Detect which cell encompasses the target text, then output its [X, Y] center coordinate. 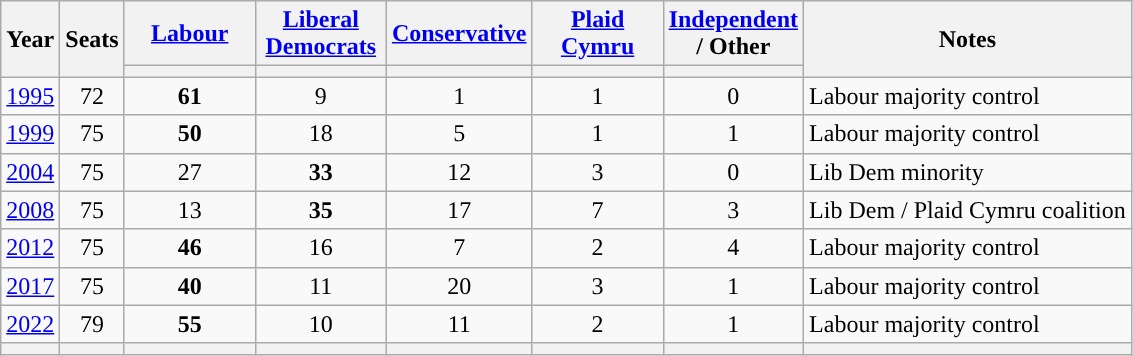
50 [190, 134]
2017 [30, 286]
40 [190, 286]
13 [190, 210]
1999 [30, 134]
55 [190, 324]
Seats [92, 39]
46 [190, 248]
5 [459, 134]
Liberal Democrats [320, 34]
9 [320, 96]
27 [190, 172]
Year [30, 39]
Lib Dem minority [968, 172]
Notes [968, 39]
10 [320, 324]
2004 [30, 172]
16 [320, 248]
35 [320, 210]
Independent / Other [733, 34]
4 [733, 248]
61 [190, 96]
2008 [30, 210]
33 [320, 172]
Conservative [459, 34]
2012 [30, 248]
Labour [190, 34]
1995 [30, 96]
2022 [30, 324]
17 [459, 210]
20 [459, 286]
18 [320, 134]
12 [459, 172]
72 [92, 96]
Plaid Cymru [598, 34]
Lib Dem / Plaid Cymru coalition [968, 210]
79 [92, 324]
